Extract the (X, Y) coordinate from the center of the cell holding the provided text.  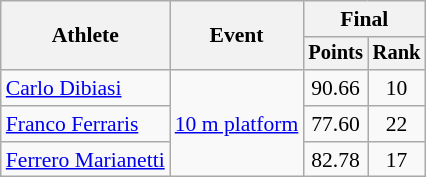
Final (364, 19)
Franco Ferraris (86, 124)
Event (237, 36)
90.66 (335, 88)
Carlo Dibiasi (86, 88)
Rank (397, 54)
10 (397, 88)
77.60 (335, 124)
Athlete (86, 36)
Points (335, 54)
22 (397, 124)
10 m platform (237, 124)
